Locate the cell with the specified text and output its [x, y] center coordinate. 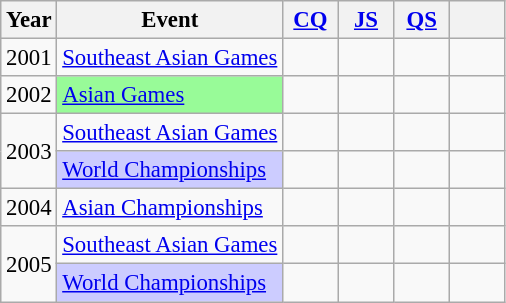
2004 [29, 208]
Event [170, 20]
CQ [311, 20]
2002 [29, 95]
2003 [29, 152]
Asian Championships [170, 208]
2005 [29, 264]
JS [366, 20]
2001 [29, 58]
QS [422, 20]
Asian Games [170, 95]
Year [29, 20]
